Identify which cell holds the provided text, then report its (x, y) central coordinate. 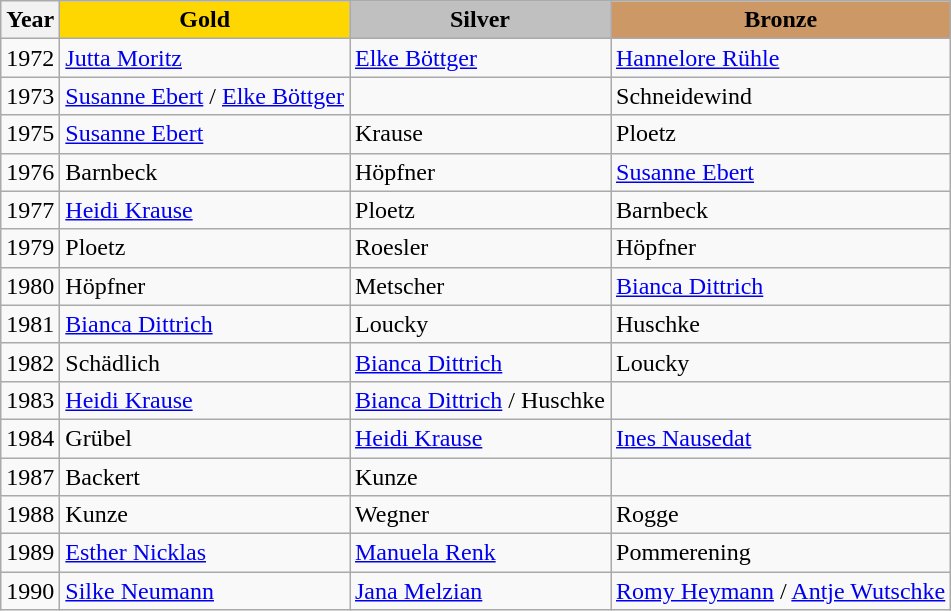
Romy Heymann / Antje Wutschke (780, 591)
Susanne Ebert / Elke Böttger (205, 96)
1983 (30, 400)
Ines Nausedat (780, 438)
Silver (480, 20)
1979 (30, 248)
1981 (30, 324)
1980 (30, 286)
1975 (30, 134)
1972 (30, 58)
Elke Böttger (480, 58)
1977 (30, 210)
1984 (30, 438)
Esther Nicklas (205, 553)
Manuela Renk (480, 553)
1973 (30, 96)
Backert (205, 477)
Schädlich (205, 362)
Pommerening (780, 553)
Schneidewind (780, 96)
Grübel (205, 438)
1976 (30, 172)
Huschke (780, 324)
Jana Melzian (480, 591)
1987 (30, 477)
Metscher (480, 286)
1990 (30, 591)
Hannelore Rühle (780, 58)
Wegner (480, 515)
Roesler (480, 248)
Bronze (780, 20)
Krause (480, 134)
1989 (30, 553)
Year (30, 20)
Silke Neumann (205, 591)
Jutta Moritz (205, 58)
Gold (205, 20)
1988 (30, 515)
Rogge (780, 515)
1982 (30, 362)
Bianca Dittrich / Huschke (480, 400)
